Find where the given text appears and provide that cell's center as (X, Y) coordinate. 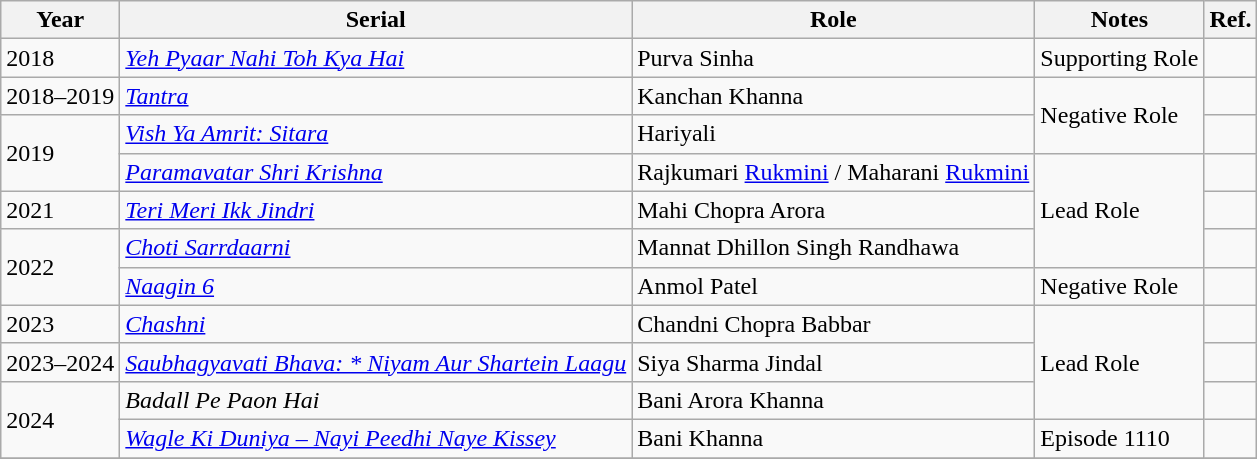
2018 (60, 58)
Choti Sarrdaarni (376, 248)
Paramavatar Shri Krishna (376, 172)
Chandni Chopra Babbar (834, 324)
Badall Pe Paon Hai (376, 400)
Chashni (376, 324)
Mahi Chopra Arora (834, 210)
2023 (60, 324)
2022 (60, 267)
Year (60, 20)
Serial (376, 20)
Mannat Dhillon Singh Randhawa (834, 248)
Purva Sinha (834, 58)
Ref. (1230, 20)
Yeh Pyaar Nahi Toh Kya Hai (376, 58)
2019 (60, 153)
Rajkumari Rukmini / Maharani Rukmini (834, 172)
Siya Sharma Jindal (834, 362)
Tantra (376, 96)
Supporting Role (1120, 58)
2023–2024 (60, 362)
Role (834, 20)
Naagin 6 (376, 286)
Saubhagyavati Bhava: * Niyam Aur Shartein Laagu (376, 362)
Vish Ya Amrit: Sitara (376, 134)
Bani Khanna (834, 438)
Anmol Patel (834, 286)
2024 (60, 419)
Wagle Ki Duniya – Nayi Peedhi Naye Kissey (376, 438)
Teri Meri Ikk Jindri (376, 210)
2021 (60, 210)
Episode 1110 (1120, 438)
Notes (1120, 20)
Bani Arora Khanna (834, 400)
Kanchan Khanna (834, 96)
Hariyali (834, 134)
2018–2019 (60, 96)
